Extract the [x, y] coordinate from the center of the cell holding the provided text.  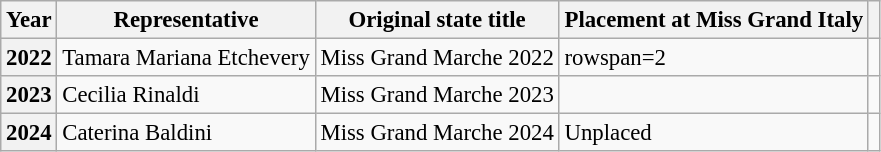
Representative [186, 20]
2024 [29, 133]
Caterina Baldini [186, 133]
Miss Grand Marche 2022 [437, 58]
Original state title [437, 20]
rowspan=2 [714, 58]
Miss Grand Marche 2024 [437, 133]
Year [29, 20]
Unplaced [714, 133]
2022 [29, 58]
2023 [29, 95]
Miss Grand Marche 2023 [437, 95]
Placement at Miss Grand Italy [714, 20]
Cecilia Rinaldi [186, 95]
Tamara Mariana Etchevery [186, 58]
